Provide the (X, Y) coordinate of the cell's center where the given text is located.  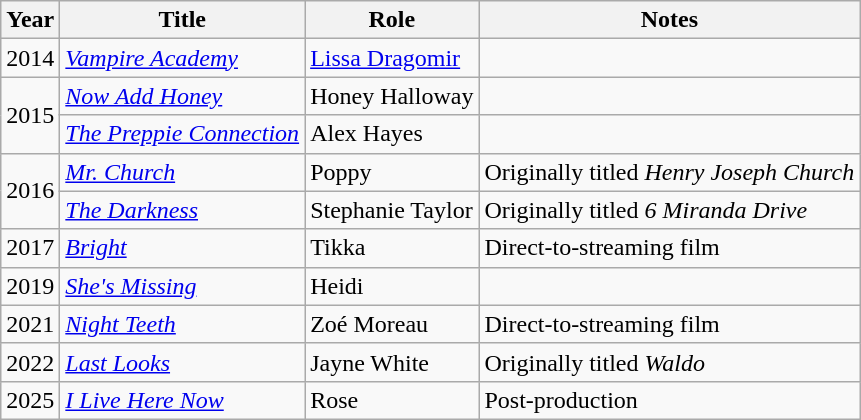
Originally titled Henry Joseph Church (670, 172)
2016 (30, 191)
Honey Halloway (392, 96)
Now Add Honey (182, 96)
Poppy (392, 172)
The Darkness (182, 210)
Last Looks (182, 362)
Jayne White (392, 362)
Role (392, 20)
I Live Here Now (182, 400)
2022 (30, 362)
Night Teeth (182, 324)
2014 (30, 58)
2021 (30, 324)
Lissa Dragomir (392, 58)
2019 (30, 286)
2017 (30, 248)
Tikka (392, 248)
Rose (392, 400)
Mr. Church (182, 172)
Notes (670, 20)
Vampire Academy (182, 58)
Bright (182, 248)
2015 (30, 115)
Title (182, 20)
Alex Hayes (392, 134)
Year (30, 20)
2025 (30, 400)
Heidi (392, 286)
The Preppie Connection (182, 134)
Originally titled Waldo (670, 362)
She's Missing (182, 286)
Zoé Moreau (392, 324)
Stephanie Taylor (392, 210)
Post-production (670, 400)
Originally titled 6 Miranda Drive (670, 210)
